For the text-containing cell, return its midpoint in [x, y] coordinate format. 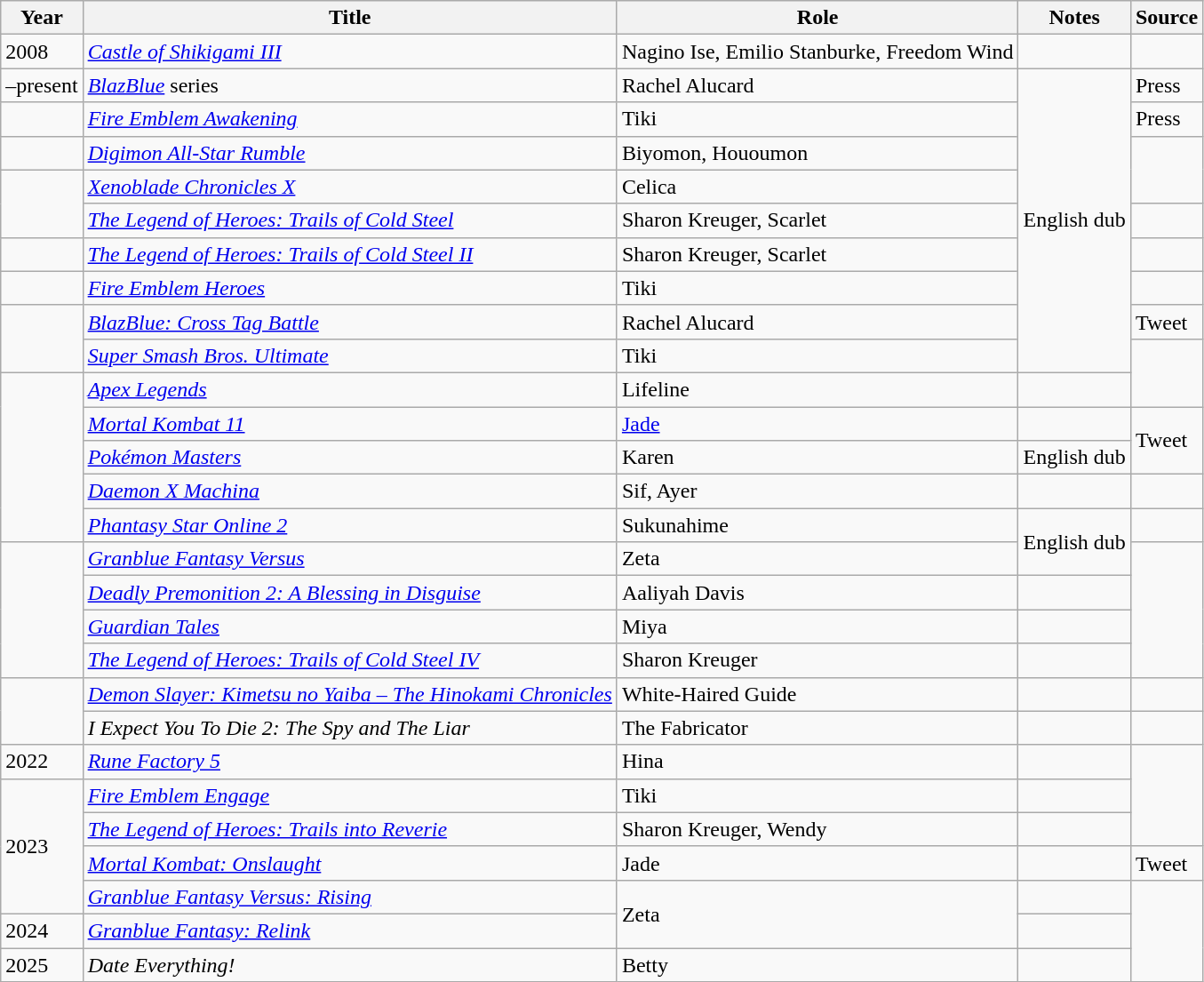
The Legend of Heroes: Trails of Cold Steel [350, 220]
Granblue Fantasy: Relink [350, 930]
Aaliyah Davis [817, 593]
Notes [1074, 18]
2022 [42, 762]
I Expect You To Die 2: The Spy and The Liar [350, 728]
Source [1166, 18]
Lifeline [817, 389]
Deadly Premonition 2: A Blessing in Disguise [350, 593]
2008 [42, 52]
Celica [817, 187]
White-Haired Guide [817, 694]
Biyomon, Hououmon [817, 153]
Granblue Fantasy Versus [350, 559]
Pokémon Masters [350, 458]
Xenoblade Chronicles X [350, 187]
Guardian Tales [350, 627]
2025 [42, 964]
BlazBlue series [350, 85]
Betty [817, 964]
Title [350, 18]
–present [42, 85]
Apex Legends [350, 389]
Mortal Kombat: Onslaught [350, 863]
Mortal Kombat 11 [350, 424]
Karen [817, 458]
Nagino Ise, Emilio Stanburke, Freedom Wind [817, 52]
BlazBlue: Cross Tag Battle [350, 322]
Date Everything! [350, 964]
2023 [42, 846]
The Fabricator [817, 728]
Rune Factory 5 [350, 762]
Daemon X Machina [350, 491]
Demon Slayer: Kimetsu no Yaiba – The Hinokami Chronicles [350, 694]
Sif, Ayer [817, 491]
2024 [42, 930]
The Legend of Heroes: Trails of Cold Steel II [350, 254]
Year [42, 18]
Fire Emblem Heroes [350, 288]
Castle of Shikigami III [350, 52]
Sharon Kreuger [817, 660]
Fire Emblem Engage [350, 795]
Granblue Fantasy Versus: Rising [350, 897]
Hina [817, 762]
Miya [817, 627]
The Legend of Heroes: Trails into Reverie [350, 829]
Sharon Kreuger, Wendy [817, 829]
Fire Emblem Awakening [350, 119]
Sukunahime [817, 525]
Phantasy Star Online 2 [350, 525]
The Legend of Heroes: Trails of Cold Steel IV [350, 660]
Digimon All-Star Rumble [350, 153]
Super Smash Bros. Ultimate [350, 355]
Role [817, 18]
